Return the [x, y] coordinate for the center point of the cell that contains the specified text.  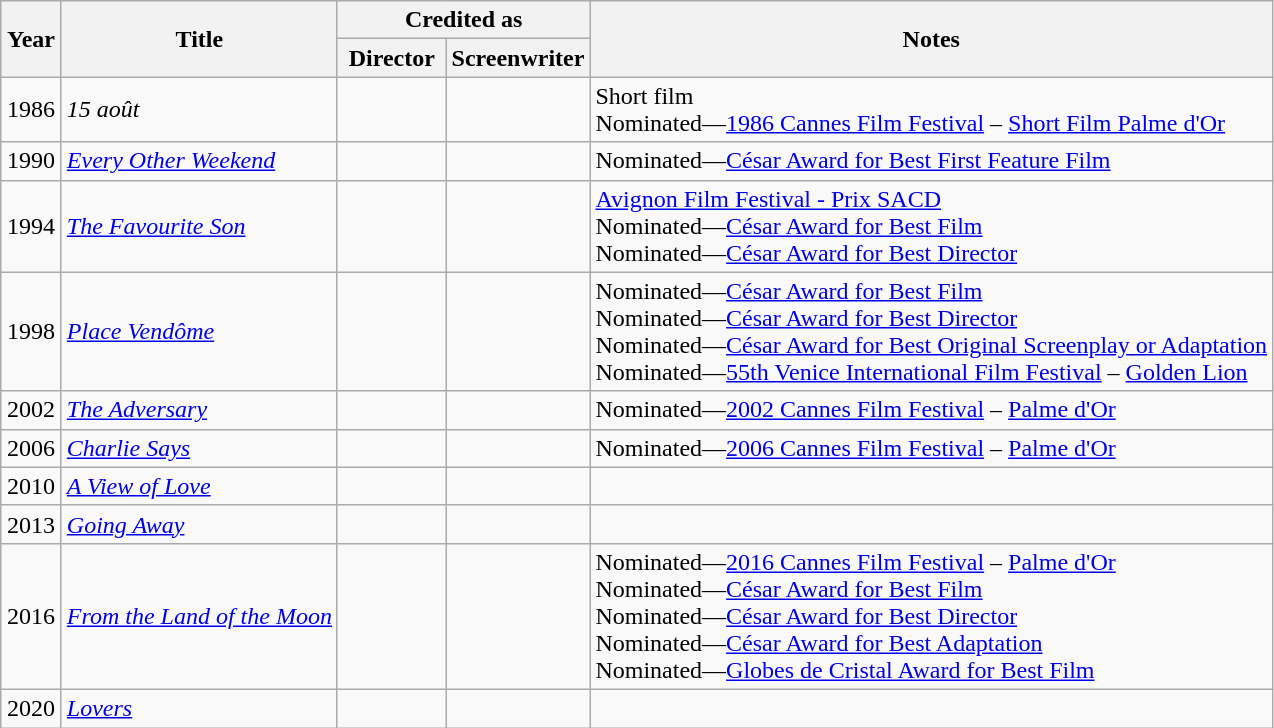
Going Away [199, 524]
Credited as [463, 20]
2006 [32, 448]
1994 [32, 226]
Charlie Says [199, 448]
1998 [32, 332]
2002 [32, 410]
2020 [32, 708]
The Adversary [199, 410]
Lovers [199, 708]
Avignon Film Festival - Prix SACDNominated—César Award for Best FilmNominated—César Award for Best Director [932, 226]
Every Other Weekend [199, 161]
Nominated—2006 Cannes Film Festival – Palme d'Or [932, 448]
Screenwriter [518, 58]
Nominated—César Award for Best First Feature Film [932, 161]
The Favourite Son [199, 226]
15 août [199, 110]
A View of Love [199, 486]
Short filmNominated—1986 Cannes Film Festival – Short Film Palme d'Or [932, 110]
Title [199, 39]
Nominated—2002 Cannes Film Festival – Palme d'Or [932, 410]
Year [32, 39]
Place Vendôme [199, 332]
Director [392, 58]
1990 [32, 161]
2013 [32, 524]
Notes [932, 39]
2016 [32, 616]
1986 [32, 110]
2010 [32, 486]
From the Land of the Moon [199, 616]
